Extract the [X, Y] coordinate from the center of the cell holding the provided text.  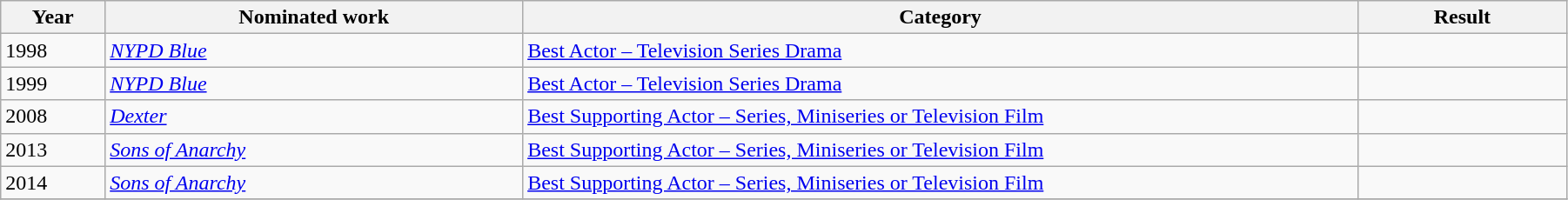
1998 [53, 50]
2008 [53, 117]
Nominated work [314, 17]
Result [1462, 17]
Year [53, 17]
1999 [53, 83]
Dexter [314, 117]
2013 [53, 150]
Category [941, 17]
2014 [53, 183]
